Find where the given text appears and provide that cell's center as [X, Y] coordinate. 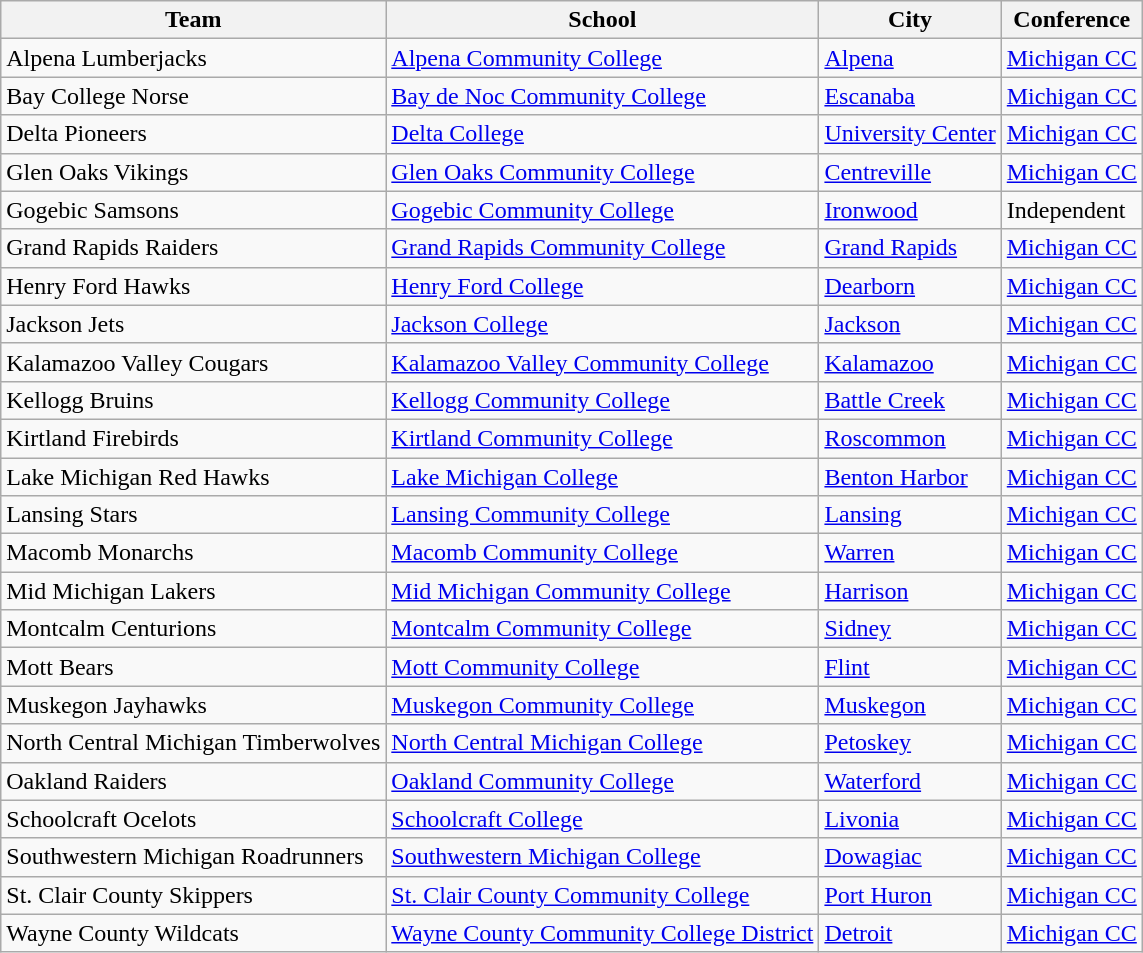
Escanaba [910, 96]
Lake Michigan Red Hawks [194, 477]
Conference [1072, 20]
Macomb Community College [602, 553]
Port Huron [910, 895]
Bay de Noc Community College [602, 96]
Waterford [910, 781]
Alpena [910, 58]
Macomb Monarchs [194, 553]
Kellogg Community College [602, 400]
Wayne County Community College District [602, 933]
Glen Oaks Community College [602, 172]
Mott Bears [194, 667]
Team [194, 20]
Lansing Stars [194, 515]
Detroit [910, 933]
Lansing Community College [602, 515]
Dowagiac [910, 857]
Livonia [910, 819]
Dearborn [910, 286]
Bay College Norse [194, 96]
Mid Michigan Lakers [194, 591]
Kellogg Bruins [194, 400]
City [910, 20]
Gogebic Community College [602, 210]
St. Clair County Community College [602, 895]
School [602, 20]
Harrison [910, 591]
Henry Ford Hawks [194, 286]
Kalamazoo [910, 362]
Kalamazoo Valley Community College [602, 362]
University Center [910, 134]
Ironwood [910, 210]
Roscommon [910, 438]
Petoskey [910, 743]
Kirtland Community College [602, 438]
Montcalm Community College [602, 629]
Muskegon [910, 705]
Delta College [602, 134]
Delta Pioneers [194, 134]
Jackson Jets [194, 324]
Jackson College [602, 324]
Warren [910, 553]
Oakland Community College [602, 781]
North Central Michigan Timberwolves [194, 743]
Wayne County Wildcats [194, 933]
Flint [910, 667]
Centreville [910, 172]
Benton Harbor [910, 477]
Kalamazoo Valley Cougars [194, 362]
Southwestern Michigan College [602, 857]
Henry Ford College [602, 286]
Muskegon Community College [602, 705]
Mid Michigan Community College [602, 591]
Alpena Lumberjacks [194, 58]
Schoolcraft Ocelots [194, 819]
Gogebic Samsons [194, 210]
Mott Community College [602, 667]
Montcalm Centurions [194, 629]
Schoolcraft College [602, 819]
Grand Rapids [910, 248]
Battle Creek [910, 400]
Oakland Raiders [194, 781]
Lake Michigan College [602, 477]
Jackson [910, 324]
Alpena Community College [602, 58]
St. Clair County Skippers [194, 895]
Muskegon Jayhawks [194, 705]
Southwestern Michigan Roadrunners [194, 857]
Sidney [910, 629]
Grand Rapids Raiders [194, 248]
Grand Rapids Community College [602, 248]
Independent [1072, 210]
Kirtland Firebirds [194, 438]
North Central Michigan College [602, 743]
Glen Oaks Vikings [194, 172]
Lansing [910, 515]
